Determine the [X, Y] coordinate at the center of the cell enclosing the given text.  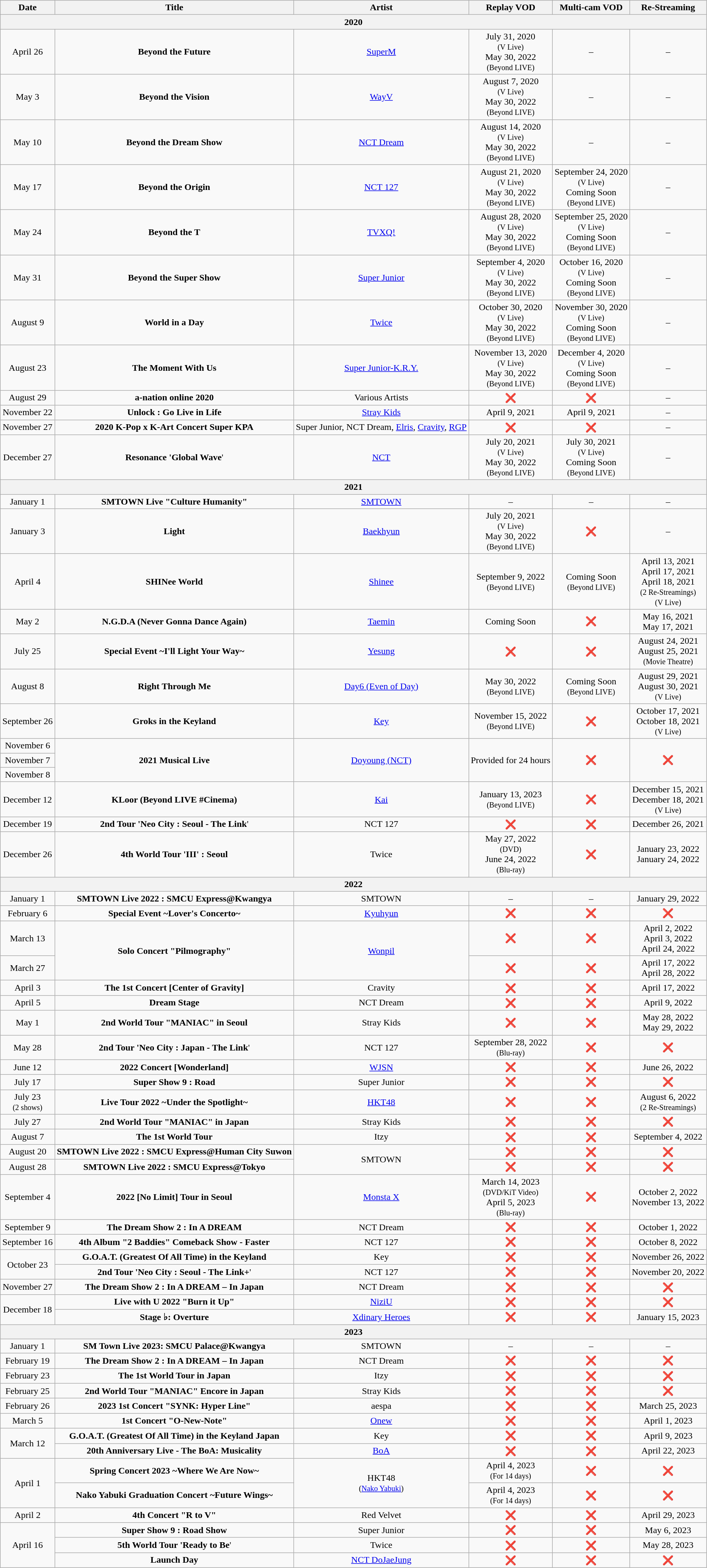
September 28, 2022(Blu-ray) [510, 1047]
Beyond the Dream Show [174, 142]
December 18 [28, 1309]
2022 [353, 884]
April 9, 2022 [668, 1003]
2020 K-Pop x K-Art Concert Super KPA [174, 427]
World in a Day [174, 322]
January 29, 2022 [668, 898]
Beyond the Origin [174, 187]
2nd World Tour "MANIAC" in Seoul [174, 1023]
December 19 [28, 824]
March 14, 2023(DVD/KiT Video)April 5, 2023(Blu-ray) [510, 1197]
September 9 [28, 1227]
4th Concert "R to V" [174, 1515]
SMTOWN Live 2022 : SMCU Express@Tokyo [174, 1167]
July 17 [28, 1082]
June 12 [28, 1067]
December 12 [28, 799]
SMTOWN Live "Culture Humanity" [174, 502]
April 9, 2023 [668, 1436]
October 17, 2021October 18, 2021(V Live) [668, 721]
May 10 [28, 142]
February 23 [28, 1376]
October 30, 2020(V Live)May 30, 2022(Beyond LIVE) [510, 322]
SMTOWN Live 2022 : SMCU Express@Human City Suwon [174, 1152]
August 28 [28, 1167]
August 23 [28, 368]
October 1, 2022 [668, 1227]
Re-Streaming [668, 8]
Coming Soon [510, 622]
Day6 (Even of Day) [381, 686]
2nd Tour 'Neo City : Seoul - The Link+' [174, 1272]
Replay VOD [510, 8]
April 17, 2022 [668, 988]
April 29, 2023 [668, 1515]
TVXQ! [381, 232]
November 13, 2020(V Live)May 30, 2022(Beyond LIVE) [510, 368]
Groks in the Keyland [174, 721]
2023 1st Concert "SYNK: Hyper Line" [174, 1406]
January 13, 2023(Beyond LIVE) [510, 799]
2nd Tour 'Neo City : Seoul - The Link' [174, 824]
August 29, 2021August 30, 2021(V Live) [668, 686]
September 4, 2022 [668, 1137]
Yesung [381, 651]
November 20, 2022 [668, 1272]
October 2, 2022November 13, 2022 [668, 1197]
N.G.D.A (Never Gonna Dance Again) [174, 622]
Beyond the Super Show [174, 278]
August 20 [28, 1152]
20th Anniversary Live - The BoA: Musicality [174, 1451]
November 15, 2022(Beyond LIVE) [510, 721]
Beyond the Future [174, 52]
HKT48 [381, 1102]
July 27 [28, 1122]
April 17, 2022April 28, 2022 [668, 968]
November 22 [28, 412]
2022 Concert [Wonderland] [174, 1067]
1st Concert "O-New-Note" [174, 1421]
Kyuhyun [381, 913]
September 9, 2022(Beyond LIVE) [510, 582]
July 25 [28, 651]
April 1 [28, 1483]
April 22, 2023 [668, 1451]
NiziU [381, 1302]
2020 [353, 22]
WayV [381, 97]
April 2, 2022April 3, 2022April 24, 2022 [668, 938]
Stage ♭: Overture [174, 1317]
SuperM [381, 52]
SHINee World [174, 582]
May 1 [28, 1023]
Shinee [381, 582]
Launch Day [174, 1560]
Multi-cam VOD [591, 8]
Title [174, 8]
The Moment With Us [174, 368]
May 3 [28, 97]
October 16, 2020(V Live)Coming Soon(Beyond LIVE) [591, 278]
April 3 [28, 988]
January 15, 2023 [668, 1317]
Super Show 9 : Road Show [174, 1530]
August 14, 2020(V Live)May 30, 2022(Beyond LIVE) [510, 142]
May 28, 2022May 29, 2022 [668, 1023]
February 25 [28, 1391]
Artist [381, 8]
SM Town Live 2023: SMCU Palace@Kwangya [174, 1346]
September 24, 2020(V Live)Coming Soon(Beyond LIVE) [591, 187]
G.O.A.T. (Greatest Of All Time) in the Keyland [174, 1257]
May 2 [28, 622]
4th Album "2 Baddies" Comeback Show - Faster [174, 1242]
Doyoung (NCT) [381, 760]
December 27 [28, 457]
Onew [381, 1421]
BoA [381, 1451]
April 5 [28, 1003]
April 16 [28, 1545]
2021 [353, 487]
Unlock : Go Live in Life [174, 412]
April 1, 2023 [668, 1421]
Beyond the Vision [174, 97]
2023 [353, 1332]
May 30, 2022(Beyond LIVE) [510, 686]
4th World Tour 'III' : Seoul [174, 855]
July 31, 2020(V Live)May 30, 2022(Beyond LIVE) [510, 52]
August 9 [28, 322]
Light [174, 532]
2nd World Tour "MANIAC" in Japan [174, 1122]
January 3 [28, 532]
July 30, 2021(V Live)Coming Soon(Beyond LIVE) [591, 457]
Spring Concert 2023 ~Where We Are Now~ [174, 1471]
October 8, 2022 [668, 1242]
March 25, 2023 [668, 1406]
May 24 [28, 232]
The Dream Show 2 : In A DREAM [174, 1227]
Provided for 24 hours [510, 760]
September 4, 2020(V Live)May 30, 2022(Beyond LIVE) [510, 278]
February 19 [28, 1361]
August 8 [28, 686]
Special Event ~Lover's Concerto~ [174, 913]
March 12 [28, 1443]
September 4 [28, 1197]
Solo Concert "Pilmography" [174, 951]
Xdinary Heroes [381, 1317]
December 15, 2021December 18, 2021(V Live) [668, 799]
2021 Musical Live [174, 760]
2022 [No Limit] Tour in Seoul [174, 1197]
March 5 [28, 1421]
May 16, 2021May 17, 2021 [668, 622]
November 30, 2020(V Live)Coming Soon(Beyond LIVE) [591, 322]
February 26 [28, 1406]
Resonance 'Global Wave' [174, 457]
December 4, 2020(V Live)Coming Soon(Beyond LIVE) [591, 368]
March 27 [28, 968]
April 26 [28, 52]
May 28, 2023 [668, 1545]
December 26 [28, 855]
a-nation online 2020 [174, 398]
The 1st Concert [Center of Gravity] [174, 988]
SMTOWN Live 2022 : SMCU Express@Kwangya [174, 898]
2nd World Tour "MANIAC" Encore in Japan [174, 1391]
The 1st World Tour in Japan [174, 1376]
November 8 [28, 775]
September 25, 2020(V Live)Coming Soon(Beyond LIVE) [591, 232]
November 7 [28, 760]
August 21, 2020(V Live)May 30, 2022(Beyond LIVE) [510, 187]
WJSN [381, 1067]
Special Event ~I'll Light Your Way~ [174, 651]
Wonpil [381, 951]
Taemin [381, 622]
June 26, 2022 [668, 1067]
HKT48(Nako Yabuki) [381, 1483]
Monsta X [381, 1197]
August 29 [28, 398]
The 1st World Tour [174, 1137]
May 6, 2023 [668, 1530]
May 27, 2022(DVD)June 24, 2022(Blu-ray) [510, 855]
January 23, 2022January 24, 2022 [668, 855]
October 23 [28, 1265]
2nd Tour 'Neo City : Japan - The Link' [174, 1047]
August 28, 2020(V Live)May 30, 2022(Beyond LIVE) [510, 232]
September 26 [28, 721]
5th World Tour 'Ready to Be' [174, 1545]
G.O.A.T. (Greatest Of All Time) in the Keyland Japan [174, 1436]
May 28 [28, 1047]
April 4 [28, 582]
Live Tour 2022 ~Under the Spotlight~ [174, 1102]
August 6, 2022(2 Re-Streamings) [668, 1102]
May 31 [28, 278]
Kai [381, 799]
Super Show 9 : Road [174, 1082]
aespa [381, 1406]
NCT [381, 457]
August 24, 2021August 25, 2021(Movie Theatre) [668, 651]
April 2 [28, 1515]
November 26, 2022 [668, 1257]
April 13, 2021April 17, 2021April 18, 2021(2 Re-Streamings)(V Live) [668, 582]
July 23(2 shows) [28, 1102]
Date [28, 8]
NCT DoJaeJung [381, 1560]
February 6 [28, 913]
KLoor (Beyond LIVE #Cinema) [174, 799]
Cravity [381, 988]
May 17 [28, 187]
Right Through Me [174, 686]
August 7 [28, 1137]
Dream Stage [174, 1003]
Super Junior, NCT Dream, Elris, Cravity, RGP [381, 427]
August 7, 2020(V Live)May 30, 2022(Beyond LIVE) [510, 97]
Beyond the T [174, 232]
November 6 [28, 746]
Nako Yabuki Graduation Concert ~Future Wings~ [174, 1495]
Baekhyun [381, 532]
Various Artists [381, 398]
Live with U 2022 "Burn it Up" [174, 1302]
Red Velvet [381, 1515]
September 16 [28, 1242]
March 13 [28, 938]
Super Junior-K.R.Y. [381, 368]
December 26, 2021 [668, 824]
